Extract the [x, y] coordinate from the center of the cell holding the provided text.  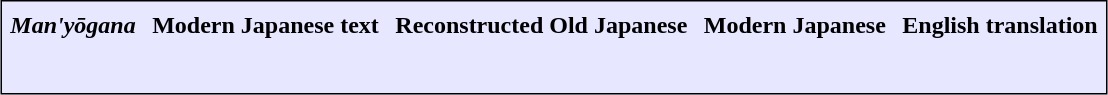
English translation [1000, 25]
Modern Japanese [794, 25]
Modern Japanese text [266, 25]
Reconstructed Old Japanese [542, 25]
Man'yōgana [73, 25]
